Search for the cell housing the specified text and yield its [x, y] center coordinate. 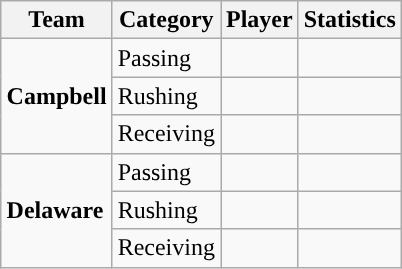
Delaware [56, 210]
Team [56, 20]
Campbell [56, 96]
Player [259, 20]
Statistics [350, 20]
Category [166, 20]
